Identify which cell holds the provided text, then report its (x, y) central coordinate. 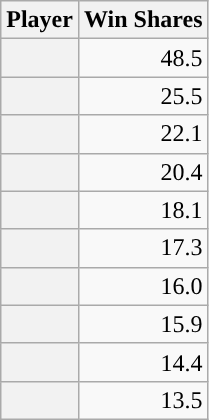
20.4 (143, 172)
15.9 (143, 324)
17.3 (143, 248)
Player (40, 20)
18.1 (143, 210)
13.5 (143, 400)
25.5 (143, 96)
16.0 (143, 286)
Win Shares (143, 20)
22.1 (143, 134)
48.5 (143, 58)
14.4 (143, 362)
